Identify which cell holds the provided text, then report its (X, Y) central coordinate. 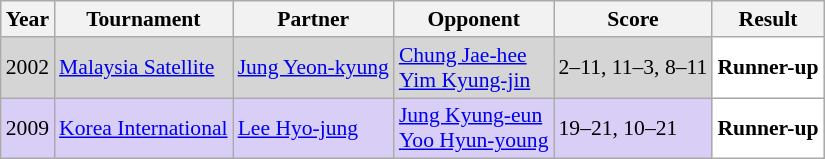
Chung Jae-hee Yim Kyung-jin (474, 68)
19–21, 10–21 (634, 128)
Malaysia Satellite (144, 68)
Korea International (144, 128)
2–11, 11–3, 8–11 (634, 68)
Opponent (474, 19)
Lee Hyo-jung (314, 128)
Jung Kyung-eun Yoo Hyun-young (474, 128)
Score (634, 19)
Year (28, 19)
Tournament (144, 19)
2009 (28, 128)
2002 (28, 68)
Partner (314, 19)
Jung Yeon-kyung (314, 68)
Result (768, 19)
